For the text-containing cell, return its midpoint in [x, y] coordinate format. 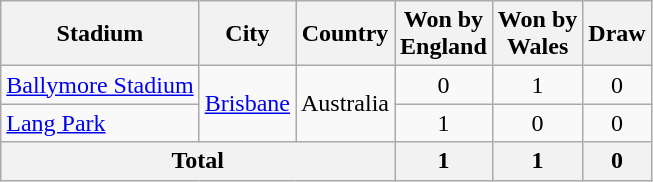
Stadium [100, 34]
Ballymore Stadium [100, 85]
Won byEngland [444, 34]
Draw [617, 34]
Total [198, 161]
City [247, 34]
Country [346, 34]
Australia [346, 104]
Lang Park [100, 123]
Won byWales [537, 34]
Brisbane [247, 104]
